Return the [X, Y] coordinate for the center point of the cell that contains the specified text.  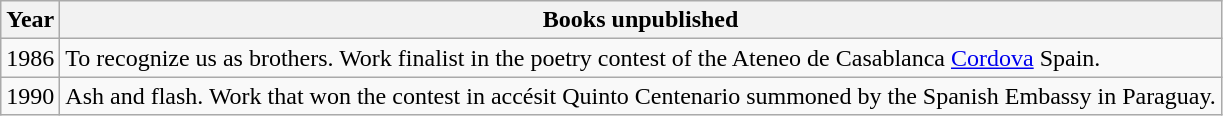
1986 [30, 58]
Year [30, 20]
Books unpublished [641, 20]
Ash and flash. Work that won the contest in accésit Quinto Centenario summoned by the Spanish Embassy in Paraguay. [641, 96]
To recognize us as brothers. Work finalist in the poetry contest of the Ateneo de Casablanca Cordova Spain. [641, 58]
1990 [30, 96]
